Return the [x, y] coordinate for the center point of the cell that contains the specified text.  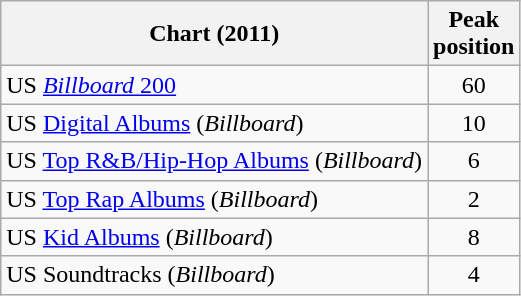
8 [474, 237]
US Soundtracks (Billboard) [214, 275]
US Top R&B/Hip-Hop Albums (Billboard) [214, 161]
60 [474, 85]
Chart (2011) [214, 34]
Peakposition [474, 34]
US Billboard 200 [214, 85]
6 [474, 161]
US Digital Albums (Billboard) [214, 123]
US Kid Albums (Billboard) [214, 237]
4 [474, 275]
US Top Rap Albums (Billboard) [214, 199]
2 [474, 199]
10 [474, 123]
